Output the [x, y] coordinate of the center of the cell containing the given text.  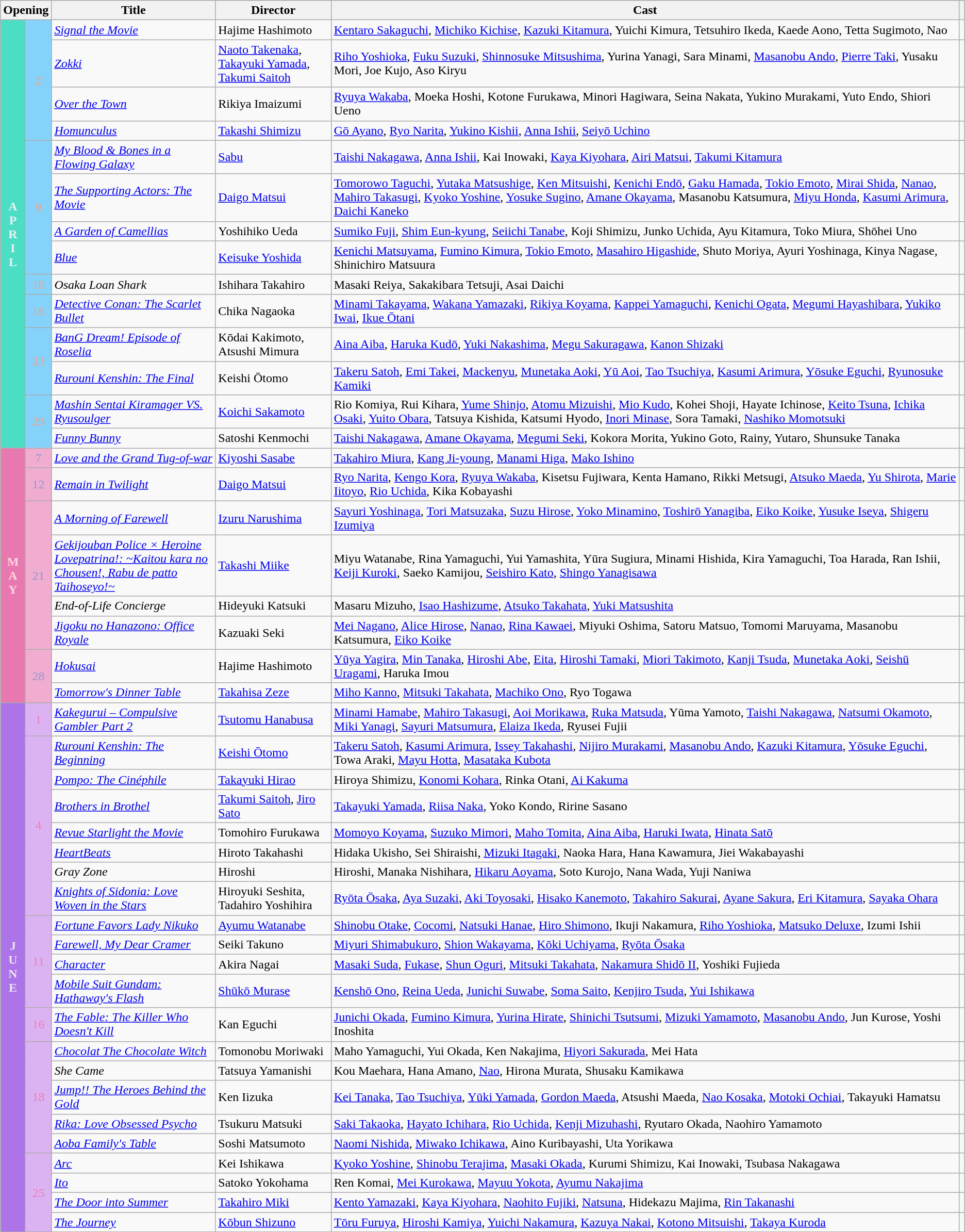
End-of-Life Concierge [134, 606]
Akira Nagai [273, 964]
Fortune Favors Lady Nikuko [134, 925]
Yūya Yagira, Min Tanaka, Hiroshi Abe, Eita, Hiroshi Tamaki, Miori Takimoto, Kanji Tsuda, Munetaka Aoki, Seishū Uragami, Haruka Imou [645, 666]
Signal the Movie [134, 30]
Arc [134, 1163]
Brothers in Brothel [134, 806]
Soshi Matsumoto [273, 1143]
Sayuri Yoshinaga, Tori Matsuzaka, Suzu Hirose, Yoko Minamino, Toshirō Yanagiba, Eiko Koike, Yusuke Iseya, Shigeru Izumiya [645, 518]
Hokusai [134, 666]
Izuru Narushima [273, 518]
Takahiro Miki [273, 1202]
Shinobu Otake, Cocomi, Natsuki Hanae, Hiro Shimono, Ikuji Nakamura, Riho Yoshioka, Matsuko Deluxe, Izumi Ishii [645, 925]
Hiroyuki Seshita, Tadahiro Yoshihira [273, 898]
Ryuya Wakaba, Moeka Hoshi, Kotone Furukawa, Minori Hagiwara, Seina Nakata, Yukino Murakami, Yuto Endo, Shiori Ueno [645, 104]
Love and the Grand Tug-of-war [134, 458]
Ren Komai, Mei Kurokawa, Mayuu Yokota, Ayumu Nakajima [645, 1182]
Tomorrow's Dinner Table [134, 693]
4 [38, 825]
Chika Nagaoka [273, 310]
Tōru Furuya, Hiroshi Kamiya, Yuichi Nakamura, Kazuya Nakai, Kotono Mitsuishi, Takaya Kuroda [645, 1222]
Gō Ayano, Ryo Narita, Yukino Kishii, Anna Ishii, Seiyō Uchino [645, 130]
Farewell, My Dear Cramer [134, 945]
Aina Aiba, Haruka Kudō, Yuki Nakashima, Megu Sakuragawa, Kanon Shizaki [645, 344]
Hiroshi [273, 872]
Taishi Nakagawa, Anna Ishii, Kai Inowaki, Kaya Kiyohara, Airi Matsui, Takumi Kitamura [645, 157]
Koichi Sakamoto [273, 412]
7 [38, 458]
Tomonobu Moriwaki [273, 1051]
10 [38, 284]
Tatsuya Yamanishi [273, 1071]
HeartBeats [134, 852]
12 [38, 485]
Naoto Takenaka, Takayuki Yamada, Takumi Saitoh [273, 63]
Osaka Loan Shark [134, 284]
Ayumu Watanabe [273, 925]
Revue Starlight the Movie [134, 832]
25 [38, 1192]
Kiyoshi Sasabe [273, 458]
Takeru Satoh, Emi Takei, Mackenyu, Munetaka Aoki, Yū Aoi, Tao Tsuchiya, Kasumi Arimura, Yōsuke Eguchi, Ryunosuke Kamiki [645, 377]
Rurouni Kenshin: The Final [134, 377]
Ishihara Takahiro [273, 284]
Seiki Takuno [273, 945]
Gray Zone [134, 872]
My Blood & Bones in a Flowing Galaxy [134, 157]
Masaru Mizuho, Isao Hashizume, Atsuko Takahata, Yuki Matsushita [645, 606]
The Supporting Actors: The Movie [134, 198]
Takashi Shimizu [273, 130]
Jump!! The Heroes Behind the Gold [134, 1097]
Remain in Twilight [134, 485]
Kakegurui – Compulsive Gambler Part 2 [134, 719]
Kan Eguchi [273, 1024]
A Garden of Camellias [134, 231]
Tsukuru Matsuki [273, 1124]
Satoshi Kenmochi [273, 438]
Yoshihiko Ueda [273, 231]
Zokki [134, 63]
Takumi Saitoh, Jiro Sato [273, 806]
Kyoko Yoshine, Shinobu Terajima, Masaki Okada, Kurumi Shimizu, Kai Inowaki, Tsubasa Nakagawa [645, 1163]
Rika: Love Obsessed Psycho [134, 1124]
The Journey [134, 1222]
The Door into Summer [134, 1202]
9 [38, 207]
Hideyuki Katsuki [273, 606]
JUNE [13, 967]
Junichi Okada, Fumino Kimura, Yurina Hirate, Shinichi Tsutsumi, Mizuki Yamamoto, Masanobu Ando, Jun Kurose, Yoshi Inoshita [645, 1024]
Blue [134, 258]
Funny Bunny [134, 438]
Detective Conan: The Scarlet Bullet [134, 310]
Takashi Miike [273, 565]
Takahiro Miura, Kang Ji-young, Manami Higa, Mako Ishino [645, 458]
Sabu [273, 157]
Kei Tanaka, Tao Tsuchiya, Yūki Yamada, Gordon Maeda, Atsushi Maeda, Nao Kosaka, Motoki Ochiai, Takayuki Hamatsu [645, 1097]
Kento Yamazaki, Kaya Kiyohara, Naohito Fujiki, Natsuna, Hidekazu Majima, Rin Takanashi [645, 1202]
Taishi Nakagawa, Amane Okayama, Megumi Seki, Kokora Morita, Yukino Goto, Rainy, Yutaro, Shunsuke Tanaka [645, 438]
BanG Dream! Episode of Roselia [134, 344]
Saki Takaoka, Hayato Ichihara, Rio Uchida, Kenji Mizuhashi, Ryutaro Okada, Naohiro Yamamoto [645, 1124]
Hiroya Shimizu, Konomi Kohara, Rinka Otani, Ai Kakuma [645, 779]
Naomi Nishida, Miwako Ichikawa, Aino Kuribayashi, Uta Yorikawa [645, 1143]
Hiroto Takahashi [273, 852]
28 [38, 676]
Ito [134, 1182]
Tomohiro Furukawa [273, 832]
29 [38, 422]
Chocolat The Chocolate Witch [134, 1051]
Kentaro Sakaguchi, Michiko Kichise, Kazuki Kitamura, Yuichi Kimura, Tetsuhiro Ikeda, Kaede Aono, Tetta Sugimoto, Nao [645, 30]
Ken Iizuka [273, 1097]
Masaki Reiya, Sakakibara Tetsuji, Asai Daichi [645, 284]
Maho Yamaguchi, Yui Okada, Ken Nakajima, Hiyori Sakurada, Mei Hata [645, 1051]
Masaki Suda, Fukase, Shun Oguri, Mitsuki Takahata, Nakamura Shidō II, Yoshiki Fujieda [645, 964]
Takahisa Zeze [273, 693]
A Morning of Farewell [134, 518]
Aoba Family's Table [134, 1143]
Miyuri Shimabukuro, Shion Wakayama, Kōki Uchiyama, Ryōta Ōsaka [645, 945]
APRIL [13, 234]
Homunculus [134, 130]
Rikiya Imaizumi [273, 104]
Cast [645, 10]
Riho Yoshioka, Fuku Suzuki, Shinnosuke Mitsushima, Yurina Yanagi, Sara Minami, Masanobu Ando, Pierre Taki, Yusaku Mori, Joe Kujo, Aso Kiryu [645, 63]
Hiroshi, Manaka Nishihara, Hikaru Aoyama, Soto Kurojo, Nana Wada, Yuji Naniwa [645, 872]
Takayuki Hirao [273, 779]
The Fable: The Killer Who Doesn't Kill [134, 1024]
Jigoku no Hanazono: Office Royale [134, 632]
18 [38, 1097]
Knights of Sidonia: Love Woven in the Stars [134, 898]
Mobile Suit Gundam: Hathaway's Flash [134, 991]
Hidaka Ukisho, Sei Shiraishi, Mizuki Itagaki, Naoka Hara, Hana Kawamura, Jiei Wakabayashi [645, 852]
Gekijouban Police × Heroine Lovepatrina!: ~Kaitou kara no Chousen!, Rabu de patto Taihoseyo!~ [134, 565]
Title [134, 10]
Keisuke Yoshida [273, 258]
Takayuki Yamada, Riisa Naka, Yoko Kondo, Ririne Sasano [645, 806]
2 [38, 80]
Minami Takayama, Wakana Yamazaki, Rikiya Koyama, Kappei Yamaguchi, Kenichi Ogata, Megumi Hayashibara, Yukiko Iwai, Ikue Ōtani [645, 310]
Pompo: The Cinéphile [134, 779]
21 [38, 576]
Sumiko Fuji, Shim Eun-kyung, Seiichi Tanabe, Koji Shimizu, Junko Uchida, Ayu Kitamura, Toko Miura, Shōhei Uno [645, 231]
Kenichi Matsuyama, Fumino Kimura, Tokio Emoto, Masahiro Higashide, Shuto Moriya, Ayuri Yoshinaga, Kinya Nagase, Shinichiro Matsuura [645, 258]
Kōbun Shizuno [273, 1222]
Rurouni Kenshin: The Beginning [134, 753]
Kou Maehara, Hana Amano, Nao, Hirona Murata, Shusaku Kamikawa [645, 1071]
Satoko Yokohama [273, 1182]
Miho Kanno, Mitsuki Takahata, Machiko Ono, Ryo Togawa [645, 693]
Mashin Sentai Kiramager VS. Ryusoulger [134, 412]
Character [134, 964]
Momoyo Koyama, Suzuko Mimori, Maho Tomita, Aina Aiba, Haruki Iwata, Hinata Satō [645, 832]
Kōdai Kakimoto, Atsushi Mimura [273, 344]
Ryōta Ōsaka, Aya Suzaki, Aki Toyosaki, Hisako Kanemoto, Takahiro Sakurai, Ayane Sakura, Eri Kitamura, Sayaka Ohara [645, 898]
1 [38, 719]
Over the Town [134, 104]
Kenshō Ono, Reina Ueda, Junichi Suwabe, Soma Saito, Kenjiro Tsuda, Yui Ishikawa [645, 991]
11 [38, 961]
Tsutomu Hanabusa [273, 719]
Shūkō Murase [273, 991]
MAY [13, 576]
Kazuaki Seki [273, 632]
She Came [134, 1071]
23 [38, 361]
Mei Nagano, Alice Hirose, Nanao, Rina Kawaei, Miyuki Oshima, Satoru Matsuo, Tomomi Maruyama, Masanobu Katsumura, Eiko Koike [645, 632]
Kei Ishikawa [273, 1163]
Opening [26, 10]
Director [273, 10]
